For the text-containing cell, return its midpoint in [X, Y] coordinate format. 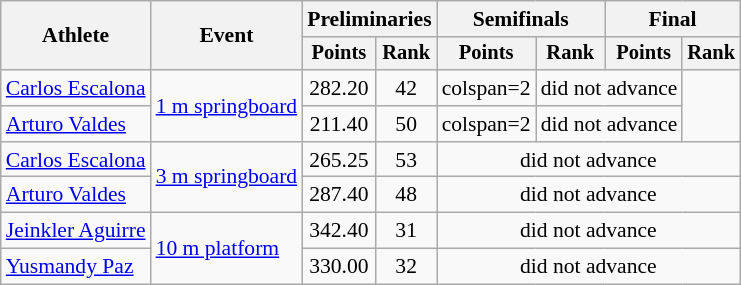
32 [406, 267]
Athlete [76, 36]
282.20 [339, 88]
330.00 [339, 267]
48 [406, 195]
31 [406, 231]
265.25 [339, 160]
Final [672, 19]
Event [227, 36]
53 [406, 160]
342.40 [339, 231]
Jeinkler Aguirre [76, 231]
211.40 [339, 124]
Semifinals [521, 19]
Preliminaries [369, 19]
50 [406, 124]
3 m springboard [227, 178]
287.40 [339, 195]
10 m platform [227, 248]
Yusmandy Paz [76, 267]
1 m springboard [227, 106]
42 [406, 88]
